From the cell containing the given text, extract its center point as [X, Y] coordinate. 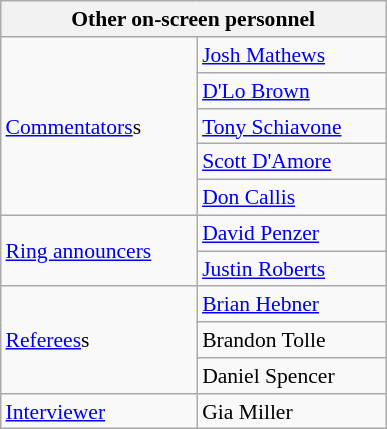
Commentatorss [100, 126]
Gia Miller [292, 411]
Ring announcers [100, 250]
Tony Schiavone [292, 126]
Justin Roberts [292, 269]
Refereess [100, 340]
Daniel Spencer [292, 376]
Interviewer [100, 411]
Brandon Tolle [292, 340]
Other on-screen personnel [194, 19]
D'Lo Brown [292, 91]
Scott D'Amore [292, 162]
Josh Mathews [292, 55]
David Penzer [292, 233]
Don Callis [292, 197]
Brian Hebner [292, 304]
